Return the (X, Y) coordinate for the center point of the cell that contains the specified text.  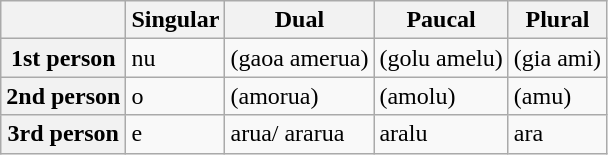
(golu amelu) (441, 58)
(amorua) (300, 96)
Plural (557, 20)
3rd person (64, 134)
1st person (64, 58)
2nd person (64, 96)
ara (557, 134)
o (176, 96)
Paucal (441, 20)
aralu (441, 134)
arua/ ararua (300, 134)
(amu) (557, 96)
Dual (300, 20)
(amolu) (441, 96)
(gaoa amerua) (300, 58)
(gia ami) (557, 58)
Singular (176, 20)
e (176, 134)
nu (176, 58)
